Detect which cell encompasses the target text, then output its [x, y] center coordinate. 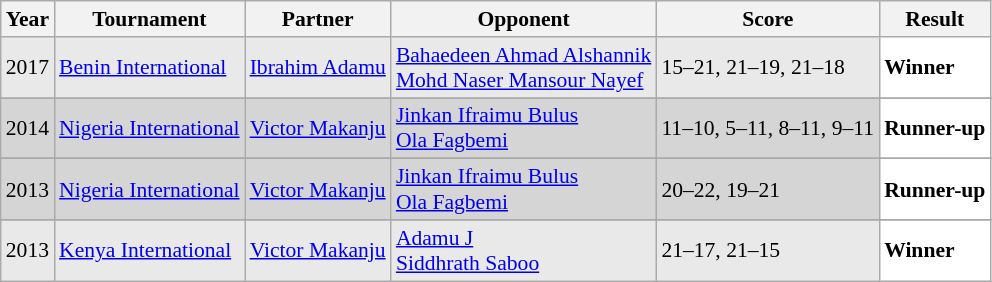
Tournament [150, 19]
Adamu J Siddhrath Saboo [524, 250]
21–17, 21–15 [768, 250]
2014 [28, 128]
Ibrahim Adamu [318, 68]
Bahaedeen Ahmad Alshannik Mohd Naser Mansour Nayef [524, 68]
15–21, 21–19, 21–18 [768, 68]
Benin International [150, 68]
Year [28, 19]
Score [768, 19]
11–10, 5–11, 8–11, 9–11 [768, 128]
Kenya International [150, 250]
20–22, 19–21 [768, 190]
Partner [318, 19]
2017 [28, 68]
Opponent [524, 19]
Result [934, 19]
